Return (x, y) of the center of cell containing provided text 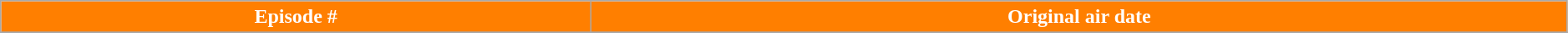
Episode # (296, 17)
Original air date (1079, 17)
